Return the [x, y] coordinate for the center point of the cell that contains the specified text.  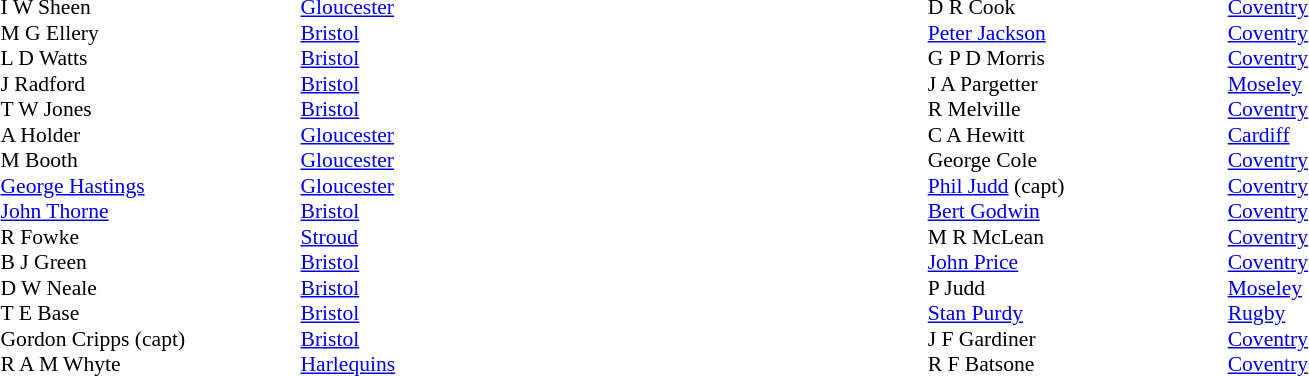
P Judd [1078, 288]
George Hastings [150, 186]
Cardiff [1268, 135]
Gordon Cripps (capt) [150, 339]
T E Base [150, 313]
M G Ellery [150, 33]
J A Pargetter [1078, 84]
L D Watts [150, 59]
J F Gardiner [1078, 339]
George Cole [1078, 161]
John Price [1078, 263]
Bert Godwin [1078, 211]
C A Hewitt [1078, 135]
J Radford [150, 84]
A Holder [150, 135]
Phil Judd (capt) [1078, 186]
Stroud [348, 237]
R Melville [1078, 109]
Peter Jackson [1078, 33]
John Thorne [150, 211]
G P D Morris [1078, 59]
Stan Purdy [1078, 313]
D W Neale [150, 288]
M R McLean [1078, 237]
T W Jones [150, 109]
Rugby [1268, 313]
B J Green [150, 263]
R Fowke [150, 237]
M Booth [150, 161]
